Return (X, Y) of the center of cell containing provided text 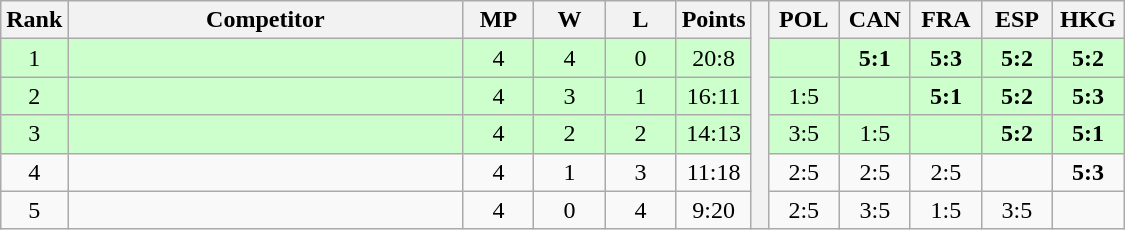
POL (804, 20)
Points (714, 20)
5 (34, 210)
W (570, 20)
CAN (874, 20)
FRA (946, 20)
9:20 (714, 210)
Competitor (266, 20)
Rank (34, 20)
HKG (1088, 20)
16:11 (714, 96)
L (640, 20)
20:8 (714, 58)
ESP (1016, 20)
11:18 (714, 172)
14:13 (714, 134)
MP (498, 20)
